Capture the cell that displays the provided text and extract its (x, y) central coordinate. 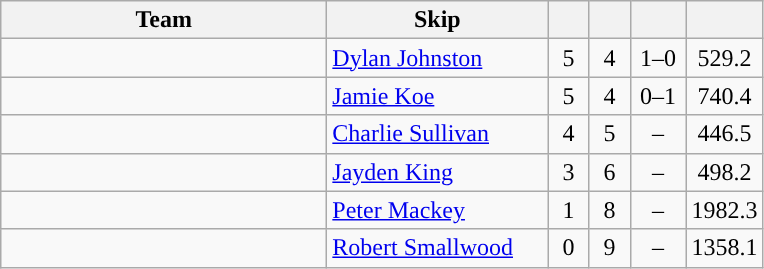
1982.3 (724, 210)
Skip (438, 20)
0–1 (658, 96)
6 (610, 172)
Dylan Johnston (438, 58)
Peter Mackey (438, 210)
9 (610, 248)
8 (610, 210)
1358.1 (724, 248)
Robert Smallwood (438, 248)
1–0 (658, 58)
0 (568, 248)
740.4 (724, 96)
Charlie Sullivan (438, 134)
529.2 (724, 58)
3 (568, 172)
498.2 (724, 172)
Team (164, 20)
446.5 (724, 134)
Jayden King (438, 172)
Jamie Koe (438, 96)
1 (568, 210)
